Capture the cell that displays the provided text and extract its (X, Y) central coordinate. 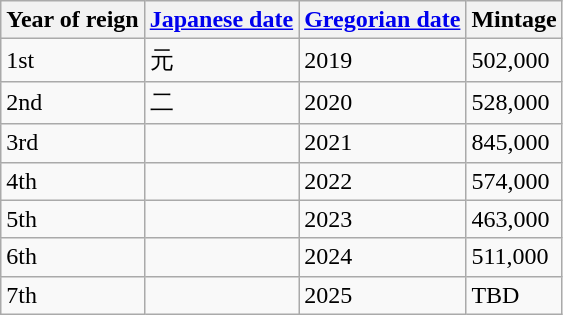
2025 (382, 295)
Mintage (514, 20)
5th (72, 219)
463,000 (514, 219)
2024 (382, 257)
6th (72, 257)
511,000 (514, 257)
二 (221, 102)
4th (72, 181)
Japanese date (221, 20)
2019 (382, 60)
845,000 (514, 143)
Gregorian date (382, 20)
3rd (72, 143)
2020 (382, 102)
2022 (382, 181)
1st (72, 60)
元 (221, 60)
TBD (514, 295)
7th (72, 295)
2023 (382, 219)
528,000 (514, 102)
2nd (72, 102)
Year of reign (72, 20)
574,000 (514, 181)
2021 (382, 143)
502,000 (514, 60)
